Output the (X, Y) coordinate of the center of the cell containing the given text.  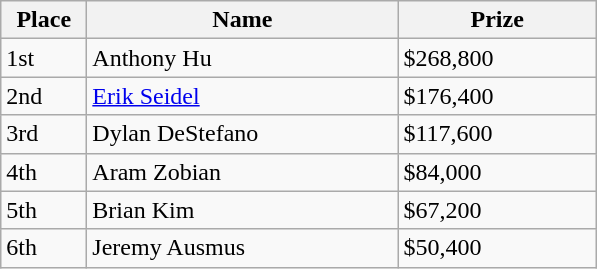
$67,200 (498, 210)
$50,400 (498, 248)
6th (44, 248)
2nd (44, 96)
Dylan DeStefano (242, 134)
Aram Zobian (242, 172)
Anthony Hu (242, 58)
$117,600 (498, 134)
Erik Seidel (242, 96)
$268,800 (498, 58)
1st (44, 58)
4th (44, 172)
Brian Kim (242, 210)
Name (242, 20)
Place (44, 20)
$176,400 (498, 96)
$84,000 (498, 172)
Jeremy Ausmus (242, 248)
5th (44, 210)
Prize (498, 20)
3rd (44, 134)
